Determine the [x, y] coordinate at the center of the cell enclosing the given text.  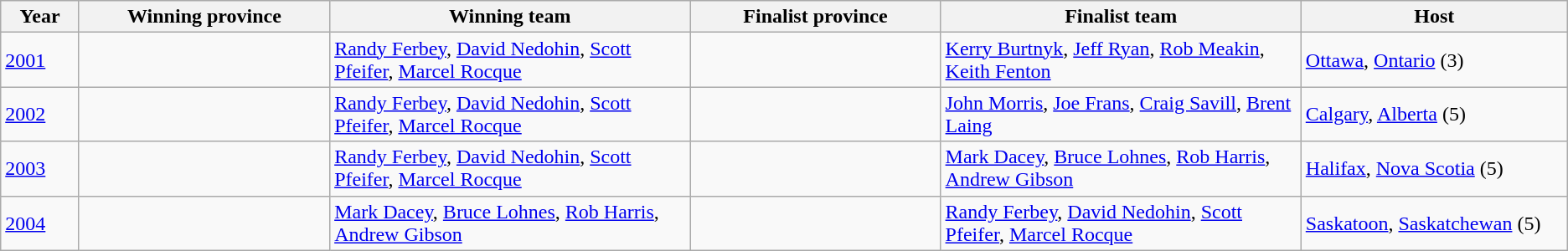
Ottawa, Ontario (3) [1434, 60]
2001 [40, 60]
Calgary, Alberta (5) [1434, 114]
Winning province [204, 17]
Saskatoon, Saskatchewan (5) [1434, 223]
John Morris, Joe Frans, Craig Savill, Brent Laing [1121, 114]
Host [1434, 17]
Kerry Burtnyk, Jeff Ryan, Rob Meakin, Keith Fenton [1121, 60]
Winning team [510, 17]
Year [40, 17]
Finalist team [1121, 17]
Halifax, Nova Scotia (5) [1434, 169]
Finalist province [816, 17]
2003 [40, 169]
2004 [40, 223]
2002 [40, 114]
